Locate the cell with the specified text and output its [X, Y] center coordinate. 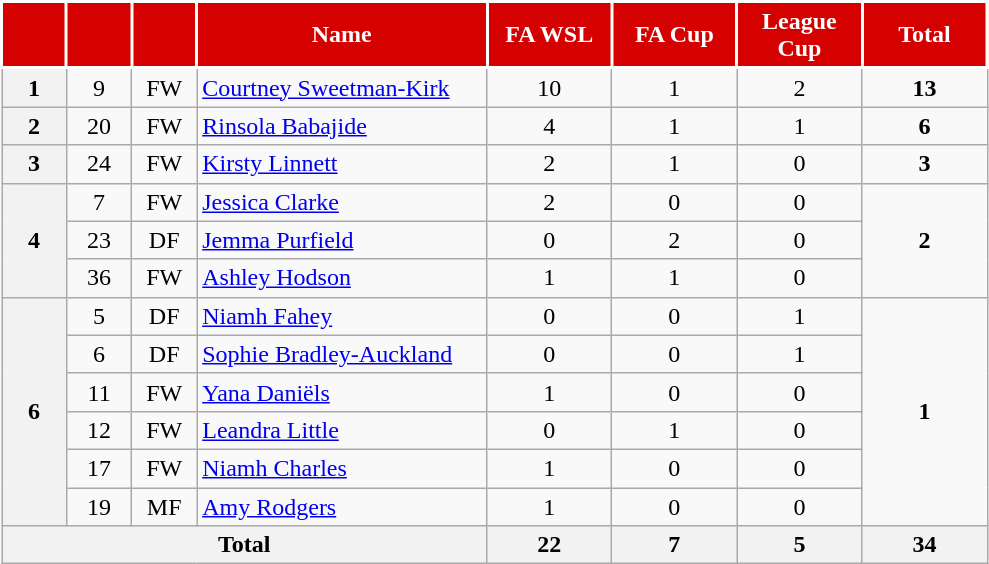
FA WSL [550, 36]
10 [550, 88]
Sophie Bradley-Auckland [342, 354]
Leandra Little [342, 430]
League Cup [800, 36]
Ashley Hodson [342, 278]
9 [100, 88]
24 [100, 164]
Amy Rodgers [342, 507]
11 [100, 392]
Kirsty Linnett [342, 164]
34 [924, 545]
MF [164, 507]
Courtney Sweetman-Kirk [342, 88]
Rinsola Babajide [342, 126]
Jessica Clarke [342, 202]
22 [550, 545]
12 [100, 430]
13 [924, 88]
Name [342, 36]
17 [100, 468]
19 [100, 507]
Yana Daniëls [342, 392]
20 [100, 126]
Niamh Fahey [342, 316]
Jemma Purfield [342, 240]
36 [100, 278]
FA Cup [674, 36]
Niamh Charles [342, 468]
23 [100, 240]
